Pinpoint the cell where the given text exists, returning its [x, y] midpoint coordinate. 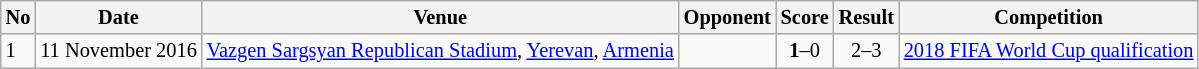
Opponent [728, 17]
Score [805, 17]
Venue [440, 17]
Result [866, 17]
Date [118, 17]
Vazgen Sargsyan Republican Stadium, Yerevan, Armenia [440, 51]
1 [18, 51]
2018 FIFA World Cup qualification [1049, 51]
11 November 2016 [118, 51]
No [18, 17]
Competition [1049, 17]
2–3 [866, 51]
1–0 [805, 51]
